Output the (X, Y) coordinate of the center of the cell containing the given text.  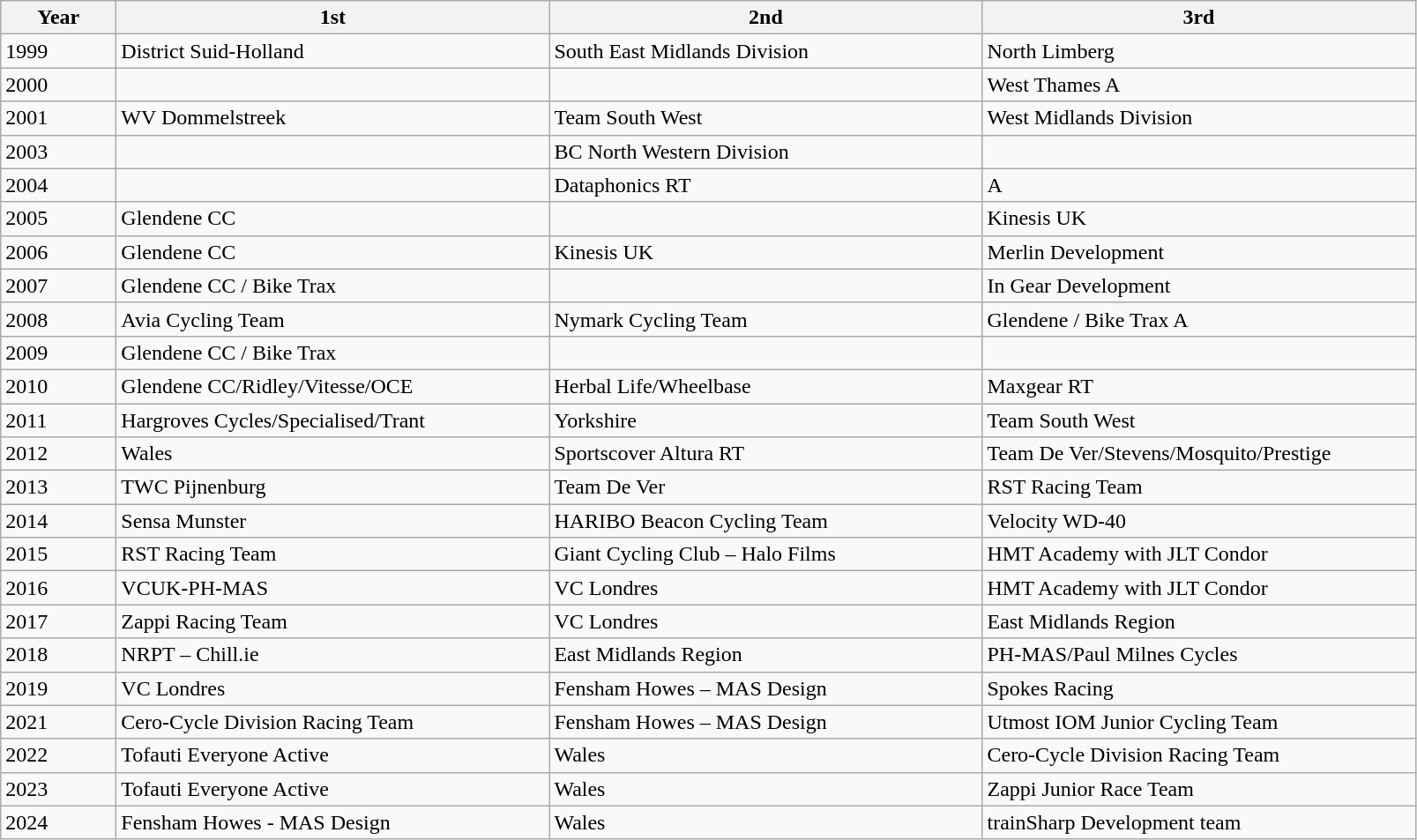
Spokes Racing (1199, 688)
2013 (58, 487)
2024 (58, 822)
2nd (765, 18)
TWC Pijnenburg (333, 487)
Maxgear RT (1199, 386)
2008 (58, 319)
2009 (58, 353)
South East Midlands Division (765, 51)
2012 (58, 454)
Glendene CC/Ridley/Vitesse/OCE (333, 386)
WV Dommelstreek (333, 118)
Year (58, 18)
2023 (58, 789)
2010 (58, 386)
2018 (58, 655)
Hargroves Cycles/Specialised/Trant (333, 420)
Herbal Life/Wheelbase (765, 386)
VCUK-PH-MAS (333, 588)
trainSharp Development team (1199, 822)
Sensa Munster (333, 521)
2003 (58, 152)
Velocity WD-40 (1199, 521)
2019 (58, 688)
Sportscover Altura RT (765, 454)
2021 (58, 722)
2005 (58, 219)
Team De Ver (765, 487)
3rd (1199, 18)
2011 (58, 420)
Glendene / Bike Trax A (1199, 319)
BC North Western Division (765, 152)
Avia Cycling Team (333, 319)
Team De Ver/Stevens/Mosquito/Prestige (1199, 454)
2004 (58, 185)
2006 (58, 252)
Zappi Junior Race Team (1199, 789)
PH-MAS/Paul Milnes Cycles (1199, 655)
District Suid-Holland (333, 51)
HARIBO Beacon Cycling Team (765, 521)
2022 (58, 755)
2016 (58, 588)
North Limberg (1199, 51)
A (1199, 185)
West Midlands Division (1199, 118)
Dataphonics RT (765, 185)
Fensham Howes - MAS Design (333, 822)
2000 (58, 85)
Merlin Development (1199, 252)
2001 (58, 118)
Zappi Racing Team (333, 621)
Utmost IOM Junior Cycling Team (1199, 722)
Yorkshire (765, 420)
2015 (58, 554)
West Thames A (1199, 85)
Giant Cycling Club – Halo Films (765, 554)
Nymark Cycling Team (765, 319)
2007 (58, 286)
NRPT – Chill.ie (333, 655)
1999 (58, 51)
In Gear Development (1199, 286)
2017 (58, 621)
2014 (58, 521)
1st (333, 18)
